Determine the (X, Y) coordinate at the center of the cell enclosing the given text.  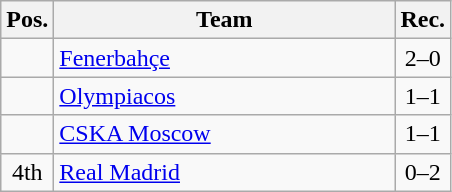
0–2 (423, 172)
CSKA Moscow (224, 134)
Rec. (423, 20)
Real Madrid (224, 172)
2–0 (423, 58)
Olympiacos (224, 96)
Pos. (28, 20)
4th (28, 172)
Team (224, 20)
Fenerbahçe (224, 58)
